Search for the cell housing the specified text and yield its (x, y) center coordinate. 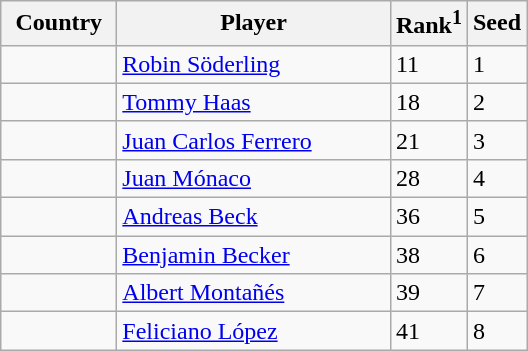
21 (428, 140)
2 (496, 102)
5 (496, 217)
6 (496, 255)
41 (428, 331)
28 (428, 178)
7 (496, 293)
1 (496, 64)
3 (496, 140)
18 (428, 102)
Seed (496, 24)
8 (496, 331)
Benjamin Becker (254, 255)
Robin Söderling (254, 64)
Juan Carlos Ferrero (254, 140)
Albert Montañés (254, 293)
39 (428, 293)
4 (496, 178)
Feliciano López (254, 331)
Tommy Haas (254, 102)
Rank1 (428, 24)
Juan Mónaco (254, 178)
36 (428, 217)
Country (59, 24)
38 (428, 255)
11 (428, 64)
Player (254, 24)
Andreas Beck (254, 217)
